For the text-containing cell, return its midpoint in [X, Y] coordinate format. 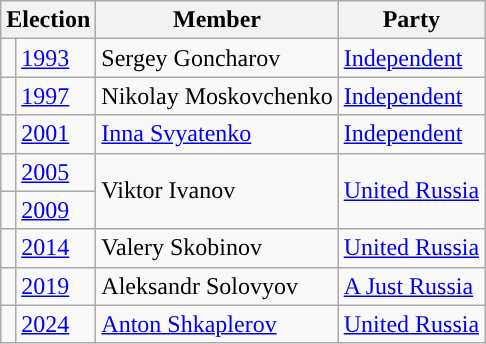
Election [48, 20]
Viktor Ivanov [217, 191]
A Just Russia [411, 286]
Sergey Goncharov [217, 58]
Party [411, 20]
2019 [56, 286]
Inna Svyatenko [217, 134]
1997 [56, 96]
Valery Skobinov [217, 248]
2005 [56, 172]
Anton Shkaplerov [217, 324]
Member [217, 20]
Aleksandr Solovyov [217, 286]
2001 [56, 134]
2024 [56, 324]
2014 [56, 248]
1993 [56, 58]
2009 [56, 210]
Nikolay Moskovchenko [217, 96]
